Capture the cell that displays the provided text and extract its (X, Y) central coordinate. 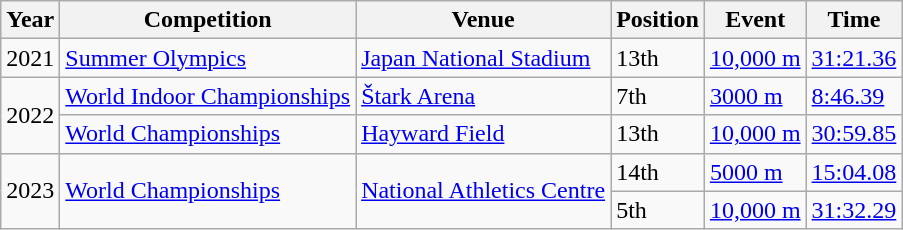
Japan National Stadium (484, 58)
8:46.39 (854, 96)
Summer Olympics (208, 58)
Štark Arena (484, 96)
15:04.08 (854, 172)
30:59.85 (854, 134)
14th (658, 172)
5th (658, 210)
Hayward Field (484, 134)
Event (755, 20)
National Athletics Centre (484, 191)
31:32.29 (854, 210)
Year (30, 20)
2021 (30, 58)
Time (854, 20)
2023 (30, 191)
31:21.36 (854, 58)
World Indoor Championships (208, 96)
5000 m (755, 172)
2022 (30, 115)
Venue (484, 20)
Competition (208, 20)
3000 m (755, 96)
Position (658, 20)
7th (658, 96)
